Extract the [x, y] coordinate from the center of the cell holding the provided text.  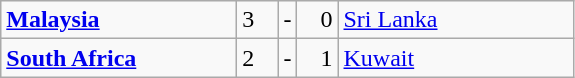
Sri Lanka [456, 20]
Malaysia [119, 20]
2 [258, 58]
0 [318, 20]
Kuwait [456, 58]
South Africa [119, 58]
3 [258, 20]
1 [318, 58]
